Search for the cell housing the specified text and yield its [x, y] center coordinate. 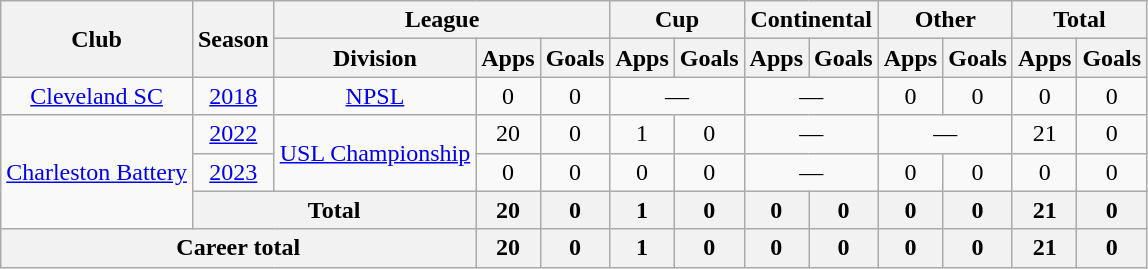
Season [233, 39]
Club [97, 39]
Continental [811, 20]
Division [375, 58]
2023 [233, 172]
Charleston Battery [97, 172]
Career total [238, 248]
Cup [677, 20]
2018 [233, 96]
Cleveland SC [97, 96]
League [442, 20]
USL Championship [375, 153]
NPSL [375, 96]
Other [945, 20]
2022 [233, 134]
